Output the (X, Y) coordinate of the center of the cell containing the given text.  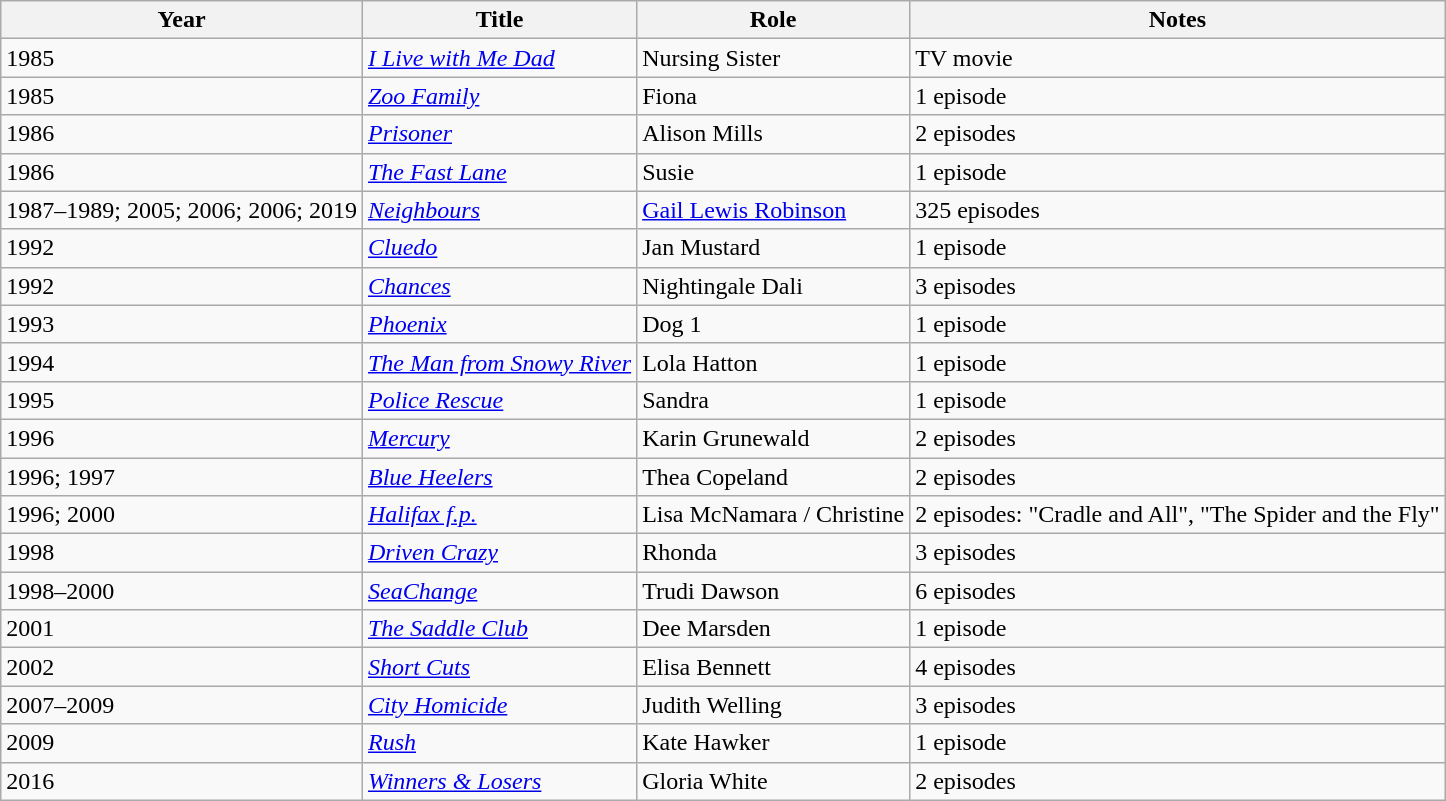
1996 (182, 438)
Rhonda (774, 553)
Elisa Bennett (774, 667)
Phoenix (499, 324)
Cluedo (499, 248)
1998 (182, 553)
Kate Hawker (774, 743)
Notes (1178, 20)
Thea Copeland (774, 477)
325 episodes (1178, 210)
Driven Crazy (499, 553)
Halifax f.p. (499, 515)
1993 (182, 324)
2007–2009 (182, 705)
Title (499, 20)
2016 (182, 781)
Year (182, 20)
Neighbours (499, 210)
Prisoner (499, 134)
2002 (182, 667)
1998–2000 (182, 591)
2009 (182, 743)
Winners & Losers (499, 781)
Sandra (774, 400)
Trudi Dawson (774, 591)
Mercury (499, 438)
Zoo Family (499, 96)
Nursing Sister (774, 58)
SeaChange (499, 591)
1996; 1997 (182, 477)
I Live with Me Dad (499, 58)
The Saddle Club (499, 629)
Karin Grunewald (774, 438)
Gail Lewis Robinson (774, 210)
City Homicide (499, 705)
Role (774, 20)
2 episodes: "Cradle and All", "The Spider and the Fly" (1178, 515)
TV movie (1178, 58)
4 episodes (1178, 667)
Chances (499, 286)
Dog 1 (774, 324)
Short Cuts (499, 667)
Nightingale Dali (774, 286)
Fiona (774, 96)
The Man from Snowy River (499, 362)
2001 (182, 629)
Alison Mills (774, 134)
Lola Hatton (774, 362)
Blue Heelers (499, 477)
6 episodes (1178, 591)
Police Rescue (499, 400)
Lisa McNamara / Christine (774, 515)
Dee Marsden (774, 629)
1994 (182, 362)
1996; 2000 (182, 515)
Judith Welling (774, 705)
Susie (774, 172)
The Fast Lane (499, 172)
1995 (182, 400)
Rush (499, 743)
Gloria White (774, 781)
1987–1989; 2005; 2006; 2006; 2019 (182, 210)
Jan Mustard (774, 248)
